Locate the cell with the specified text and output its [x, y] center coordinate. 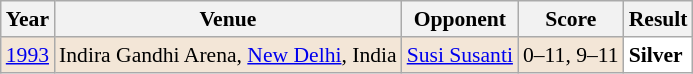
Susi Susanti [460, 55]
Silver [658, 55]
Score [571, 19]
Year [28, 19]
Venue [228, 19]
1993 [28, 55]
Indira Gandhi Arena, New Delhi, India [228, 55]
0–11, 9–11 [571, 55]
Opponent [460, 19]
Result [658, 19]
